Return [x, y] of the center of cell containing provided text 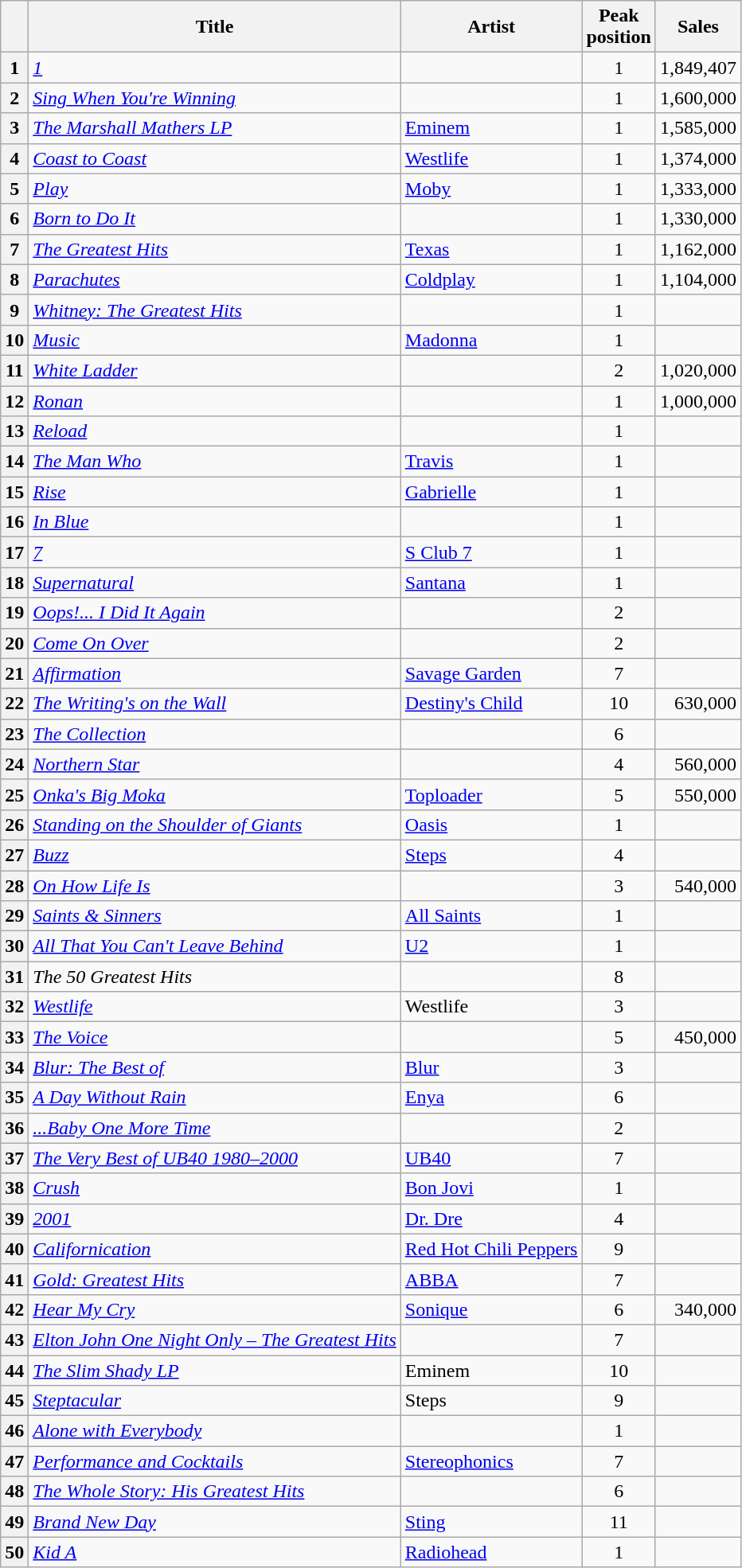
Californication [215, 1249]
Whitney: The Greatest Hits [215, 310]
1,330,000 [697, 219]
340,000 [697, 1309]
42 [14, 1309]
Oops!... I Did It Again [215, 613]
41 [14, 1279]
Rise [215, 492]
48 [14, 1492]
1,849,407 [697, 68]
On How Life Is [215, 886]
560,000 [697, 764]
40 [14, 1249]
Oasis [491, 825]
540,000 [697, 886]
Performance and Cocktails [215, 1461]
28 [14, 886]
46 [14, 1431]
Radiohead [491, 1552]
1,585,000 [697, 128]
Saints & Sinners [215, 916]
19 [14, 613]
35 [14, 1098]
16 [14, 522]
Sing When You're Winning [215, 98]
15 [14, 492]
14 [14, 462]
23 [14, 734]
Standing on the Shoulder of Giants [215, 825]
All That You Can't Leave Behind [215, 946]
Gabrielle [491, 492]
Born to Do It [215, 219]
The Slim Shady LP [215, 1370]
Northern Star [215, 764]
ABBA [491, 1279]
Bon Jovi [491, 1188]
1,374,000 [697, 158]
Sales [697, 27]
12 [14, 400]
30 [14, 946]
In Blue [215, 522]
1,000,000 [697, 400]
20 [14, 643]
Texas [491, 249]
The Marshall Mathers LP [215, 128]
36 [14, 1128]
1,162,000 [697, 249]
The Whole Story: His Greatest Hits [215, 1492]
550,000 [697, 794]
The 50 Greatest Hits [215, 977]
18 [14, 583]
The Collection [215, 734]
Artist [491, 27]
Enya [491, 1098]
26 [14, 825]
22 [14, 704]
Crush [215, 1188]
38 [14, 1188]
UB40 [491, 1158]
Hear My Cry [215, 1309]
Come On Over [215, 643]
24 [14, 764]
Buzz [215, 855]
45 [14, 1401]
U2 [491, 946]
The Very Best of UB40 1980–2000 [215, 1158]
Ronan [215, 400]
The Voice [215, 1037]
37 [14, 1158]
The Greatest Hits [215, 249]
17 [14, 552]
Santana [491, 583]
25 [14, 794]
Affirmation [215, 673]
34 [14, 1067]
Play [215, 189]
21 [14, 673]
Title [215, 27]
Alone with Everybody [215, 1431]
47 [14, 1461]
Coast to Coast [215, 158]
1,020,000 [697, 370]
White Ladder [215, 370]
Gold: Greatest Hits [215, 1279]
33 [14, 1037]
Madonna [491, 340]
43 [14, 1340]
...Baby One More Time [215, 1128]
The Man Who [215, 462]
13 [14, 431]
39 [14, 1219]
The Writing's on the Wall [215, 704]
Supernatural [215, 583]
Elton John One Night Only – The Greatest Hits [215, 1340]
Peakposition [619, 27]
Sting [491, 1522]
Sonique [491, 1309]
Coldplay [491, 279]
Music [215, 340]
1,600,000 [697, 98]
2001 [215, 1219]
31 [14, 977]
Dr. Dre [491, 1219]
630,000 [697, 704]
S Club 7 [491, 552]
49 [14, 1522]
Red Hot Chili Peppers [491, 1249]
Parachutes [215, 279]
Stereophonics [491, 1461]
Travis [491, 462]
Blur: The Best of [215, 1067]
Toploader [491, 794]
Brand New Day [215, 1522]
27 [14, 855]
44 [14, 1370]
450,000 [697, 1037]
50 [14, 1552]
A Day Without Rain [215, 1098]
Reload [215, 431]
Kid A [215, 1552]
1,333,000 [697, 189]
Moby [491, 189]
32 [14, 1007]
Savage Garden [491, 673]
1,104,000 [697, 279]
Destiny's Child [491, 704]
All Saints [491, 916]
Blur [491, 1067]
Onka's Big Moka [215, 794]
29 [14, 916]
Steptacular [215, 1401]
